Output the [x, y] coordinate of the center of the cell containing the given text.  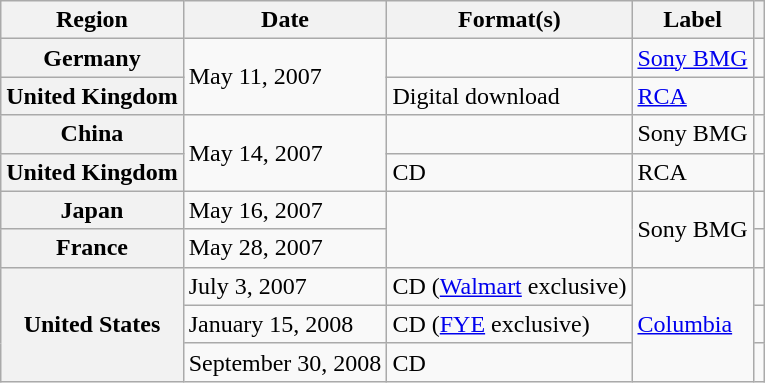
Label [692, 20]
Germany [92, 58]
Digital download [510, 96]
January 15, 2008 [285, 324]
September 30, 2008 [285, 362]
May 11, 2007 [285, 77]
China [92, 134]
France [92, 248]
May 14, 2007 [285, 153]
May 16, 2007 [285, 210]
July 3, 2007 [285, 286]
Format(s) [510, 20]
CD (Walmart exclusive) [510, 286]
Date [285, 20]
CD (FYE exclusive) [510, 324]
Columbia [692, 324]
Region [92, 20]
Japan [92, 210]
May 28, 2007 [285, 248]
United States [92, 324]
